Capture the cell that displays the provided text and extract its (X, Y) central coordinate. 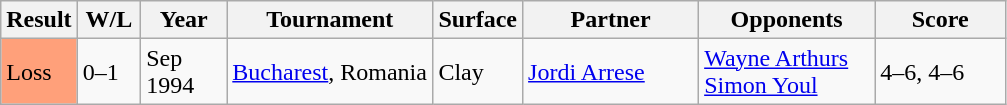
Sep 1994 (184, 72)
Bucharest, Romania (330, 72)
Loss (39, 72)
Clay (478, 72)
0–1 (109, 72)
Score (940, 20)
Partner (611, 20)
Tournament (330, 20)
Jordi Arrese (611, 72)
Wayne Arthurs Simon Youl (787, 72)
W/L (109, 20)
4–6, 4–6 (940, 72)
Surface (478, 20)
Year (184, 20)
Opponents (787, 20)
Result (39, 20)
